Extract the (x, y) coordinate from the center of the cell holding the provided text.  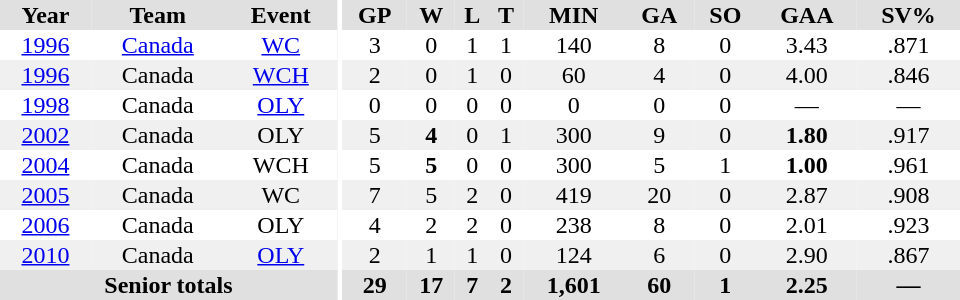
.867 (908, 255)
6 (660, 255)
T (506, 15)
.908 (908, 195)
1,601 (574, 285)
Event (281, 15)
140 (574, 45)
2.25 (807, 285)
2010 (46, 255)
2002 (46, 135)
MIN (574, 15)
.871 (908, 45)
Year (46, 15)
GA (660, 15)
238 (574, 225)
17 (431, 285)
.923 (908, 225)
Team (158, 15)
2006 (46, 225)
GAA (807, 15)
1.00 (807, 165)
29 (374, 285)
W (431, 15)
L (472, 15)
SO (725, 15)
1998 (46, 105)
20 (660, 195)
.961 (908, 165)
2.01 (807, 225)
3 (374, 45)
124 (574, 255)
419 (574, 195)
2.87 (807, 195)
Senior totals (168, 285)
GP (374, 15)
SV% (908, 15)
2004 (46, 165)
9 (660, 135)
3.43 (807, 45)
2.90 (807, 255)
.917 (908, 135)
2005 (46, 195)
1.80 (807, 135)
4.00 (807, 75)
.846 (908, 75)
